Extract the (x, y) coordinate from the center of the cell holding the provided text.  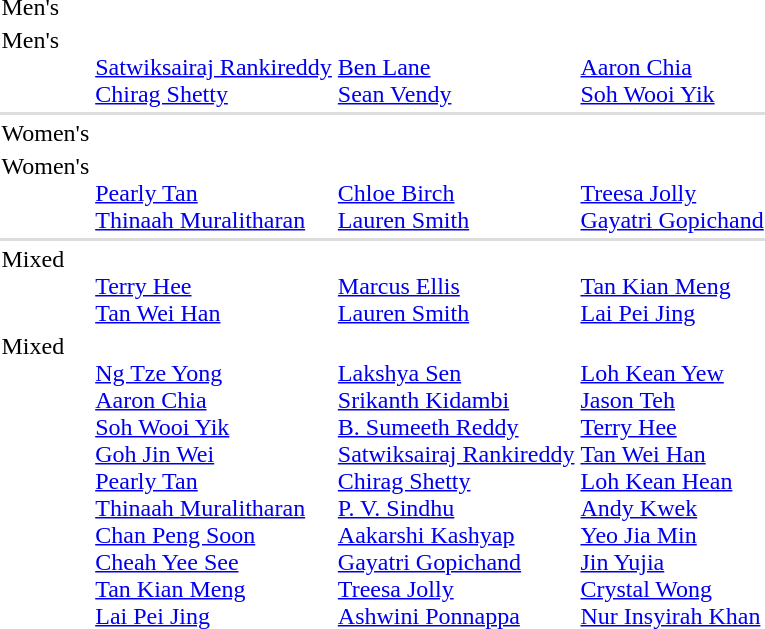
Pearly TanThinaah Muralitharan (214, 193)
Mixed (46, 286)
Ben LaneSean Vendy (456, 67)
Men's (46, 67)
Aaron ChiaSoh Wooi Yik (672, 67)
Terry HeeTan Wei Han (214, 286)
Marcus EllisLauren Smith (456, 286)
Treesa JollyGayatri Gopichand (672, 193)
Satwiksairaj RankireddyChirag Shetty (214, 67)
Chloe BirchLauren Smith (456, 193)
Tan Kian MengLai Pei Jing (672, 286)
